Output the (X, Y) coordinate of the center of the cell containing the given text.  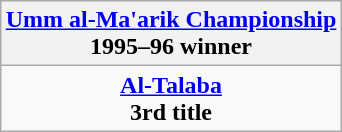
Umm al-Ma'arik Championship1995–96 winner (171, 34)
Al-Talaba3rd title (171, 98)
